Locate the cell with the specified text and output its [x, y] center coordinate. 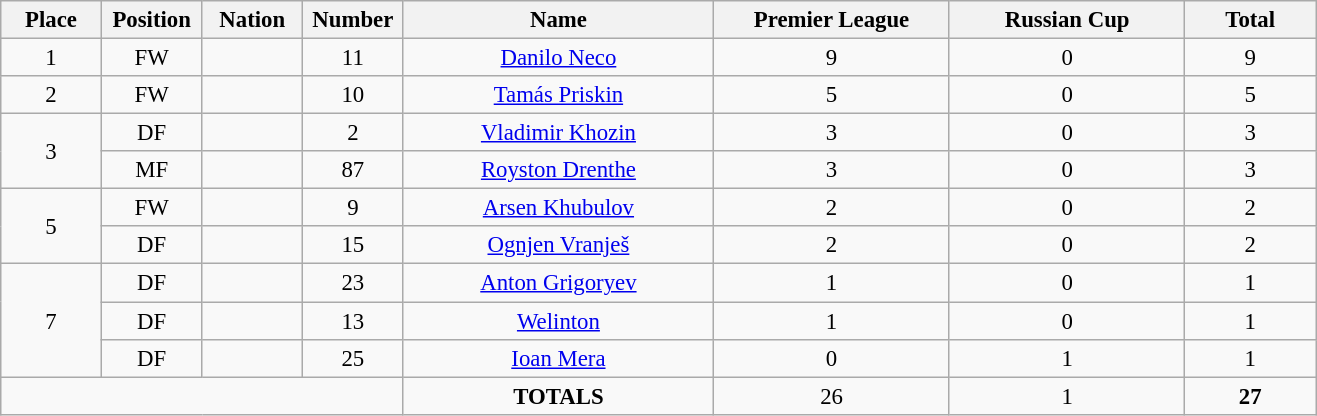
Royston Drenthe [558, 170]
Name [558, 20]
26 [832, 396]
13 [354, 321]
Nation [252, 20]
Welinton [558, 321]
Number [354, 20]
Premier League [832, 20]
Vladimir Khozin [558, 133]
Russian Cup [1067, 20]
Ognjen Vranješ [558, 245]
7 [52, 320]
27 [1250, 396]
Anton Grigoryev [558, 283]
MF [152, 170]
15 [354, 245]
Arsen Khubulov [558, 208]
11 [354, 58]
25 [354, 358]
Ioan Mera [558, 358]
Tamás Priskin [558, 95]
TOTALS [558, 396]
Danilo Neco [558, 58]
Position [152, 20]
87 [354, 170]
Place [52, 20]
10 [354, 95]
23 [354, 283]
Total [1250, 20]
